Return the (X, Y) coordinate for the center point of the cell that contains the specified text.  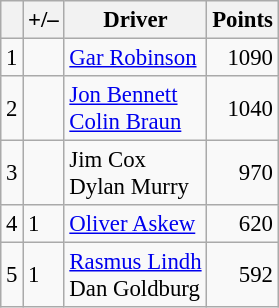
Driver (136, 20)
Points (242, 20)
592 (242, 276)
Jon Bennett Colin Braun (136, 108)
Jim Cox Dylan Murry (136, 174)
1040 (242, 108)
2 (12, 108)
1090 (242, 58)
620 (242, 224)
Gar Robinson (136, 58)
3 (12, 174)
5 (12, 276)
4 (12, 224)
970 (242, 174)
+/– (44, 20)
Oliver Askew (136, 224)
Rasmus Lindh Dan Goldburg (136, 276)
